Pinpoint the cell where the given text exists, returning its (X, Y) midpoint coordinate. 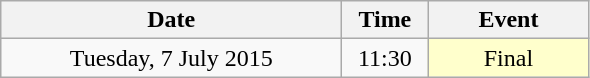
Tuesday, 7 July 2015 (172, 58)
Time (385, 20)
Event (508, 20)
Date (172, 20)
11:30 (385, 58)
Final (508, 58)
